Return the [X, Y] coordinate for the center point of the cell that contains the specified text.  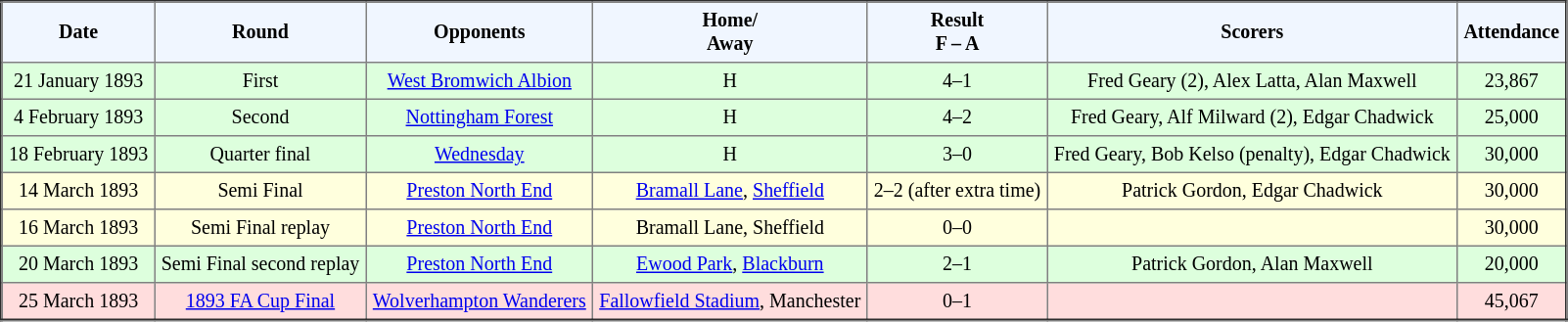
18 February 1893 [78, 155]
3–0 [957, 155]
2–2 (after extra time) [957, 191]
Opponents [480, 32]
Date [78, 32]
0–1 [957, 301]
45,067 [1512, 301]
First [260, 81]
Semi Final second replay [260, 264]
1893 FA Cup Final [260, 301]
Round [260, 32]
21 January 1893 [78, 81]
Fred Geary (2), Alex Latta, Alan Maxwell [1253, 81]
Nottingham Forest [480, 117]
Semi Final replay [260, 228]
4–2 [957, 117]
Home/Away [730, 32]
25 March 1893 [78, 301]
16 March 1893 [78, 228]
2–1 [957, 264]
0–0 [957, 228]
Attendance [1512, 32]
Wolverhampton Wanderers [480, 301]
Wednesday [480, 155]
23,867 [1512, 81]
Patrick Gordon, Edgar Chadwick [1253, 191]
ResultF – A [957, 32]
20 March 1893 [78, 264]
25,000 [1512, 117]
4 February 1893 [78, 117]
Scorers [1253, 32]
Quarter final [260, 155]
4–1 [957, 81]
West Bromwich Albion [480, 81]
Patrick Gordon, Alan Maxwell [1253, 264]
Ewood Park, Blackburn [730, 264]
Fred Geary, Bob Kelso (penalty), Edgar Chadwick [1253, 155]
20,000 [1512, 264]
Second [260, 117]
Fred Geary, Alf Milward (2), Edgar Chadwick [1253, 117]
14 March 1893 [78, 191]
Fallowfield Stadium, Manchester [730, 301]
Semi Final [260, 191]
